Return the [X, Y] coordinate for the center point of the cell that contains the specified text.  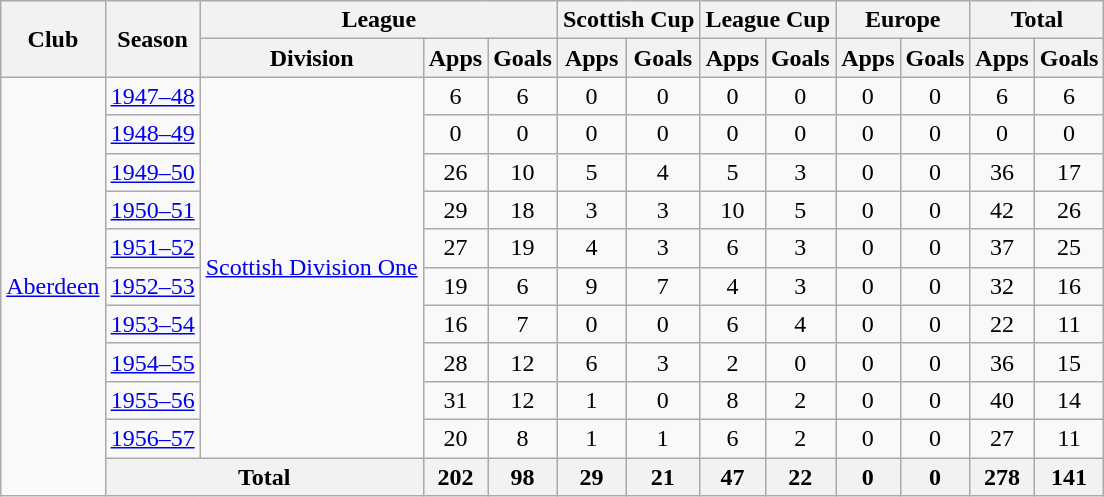
League Cup [768, 20]
1955–56 [152, 400]
1952–53 [152, 286]
202 [455, 477]
1951–52 [152, 248]
37 [1002, 248]
Scottish Cup [628, 20]
20 [455, 438]
42 [1002, 210]
1954–55 [152, 362]
278 [1002, 477]
Season [152, 39]
32 [1002, 286]
18 [523, 210]
1947–48 [152, 96]
98 [523, 477]
Division [312, 58]
1949–50 [152, 172]
1948–49 [152, 134]
Scottish Division One [312, 268]
Club [53, 39]
21 [663, 477]
1950–51 [152, 210]
1953–54 [152, 324]
9 [591, 286]
31 [455, 400]
141 [1069, 477]
25 [1069, 248]
47 [732, 477]
15 [1069, 362]
Europe [903, 20]
14 [1069, 400]
1956–57 [152, 438]
League [378, 20]
Aberdeen [53, 286]
17 [1069, 172]
40 [1002, 400]
28 [455, 362]
